Return (X, Y) of the center of cell containing provided text 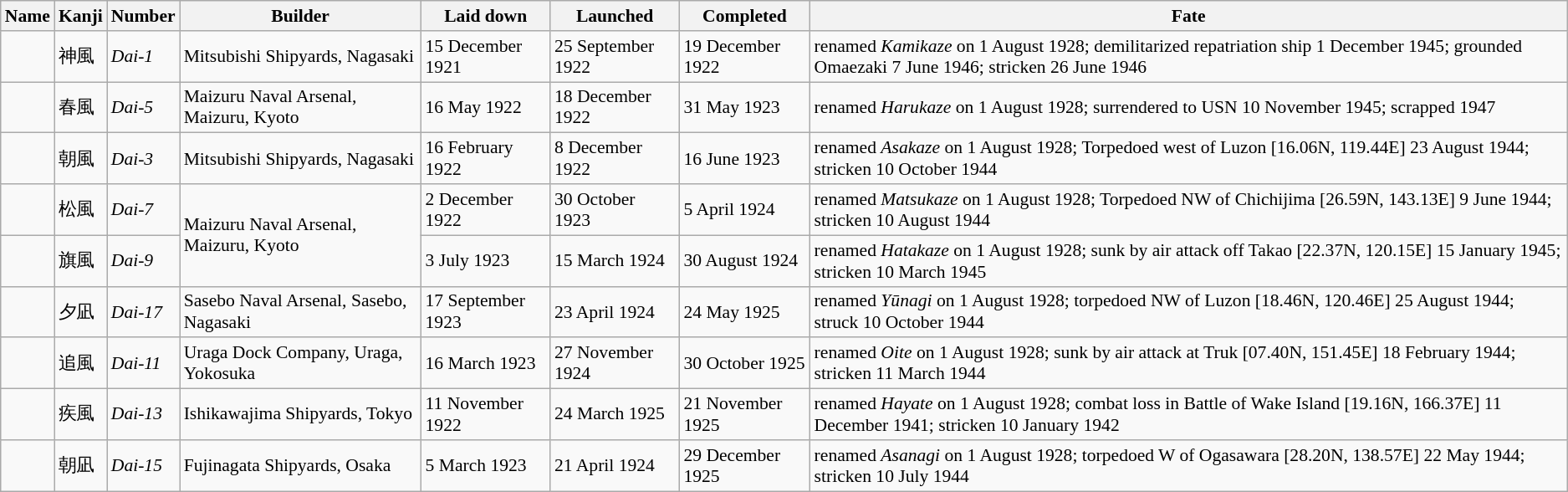
31 May 1923 (744, 107)
23 April 1924 (615, 311)
29 December 1925 (744, 465)
renamed Yūnagi on 1 August 1928; torpedoed NW of Luzon [18.46N, 120.46E] 25 August 1944; struck 10 October 1944 (1189, 311)
Dai-13 (144, 415)
16 February 1922 (486, 159)
朝風 (80, 159)
Launched (615, 16)
Dai-15 (144, 465)
renamed Harukaze on 1 August 1928; surrendered to USN 10 November 1945; scrapped 1947 (1189, 107)
Fujinagata Shipyards, Osaka (301, 465)
Builder (301, 16)
Dai-1 (144, 57)
15 March 1924 (615, 261)
25 September 1922 (615, 57)
renamed Asakaze on 1 August 1928; Torpedoed west of Luzon [16.06N, 119.44E] 23 August 1944; stricken 10 October 1944 (1189, 159)
Dai-5 (144, 107)
21 April 1924 (615, 465)
8 December 1922 (615, 159)
2 December 1922 (486, 209)
Dai-3 (144, 159)
30 October 1923 (615, 209)
Dai-7 (144, 209)
renamed Hayate on 1 August 1928; combat loss in Battle of Wake Island [19.16N, 166.37E] 11 December 1941; stricken 10 January 1942 (1189, 415)
Uraga Dock Company, Uraga, Yokosuka (301, 363)
追風 (80, 363)
Number (144, 16)
旗風 (80, 261)
疾風 (80, 415)
19 December 1922 (744, 57)
Dai-9 (144, 261)
17 September 1923 (486, 311)
Fate (1189, 16)
renamed Matsukaze on 1 August 1928; Torpedoed NW of Chichijima [26.59N, 143.13E] 9 June 1944; stricken 10 August 1944 (1189, 209)
renamed Oite on 1 August 1928; sunk by air attack at Truk [07.40N, 151.45E] 18 February 1944; stricken 11 March 1944 (1189, 363)
15 December 1921 (486, 57)
神風 (80, 57)
Laid down (486, 16)
松風 (80, 209)
3 July 1923 (486, 261)
5 March 1923 (486, 465)
Name (28, 16)
16 June 1923 (744, 159)
renamed Kamikaze on 1 August 1928; demilitarized repatriation ship 1 December 1945; grounded Omaezaki 7 June 1946; stricken 26 June 1946 (1189, 57)
24 May 1925 (744, 311)
30 October 1925 (744, 363)
Ishikawajima Shipyards, Tokyo (301, 415)
16 March 1923 (486, 363)
11 November 1922 (486, 415)
Kanji (80, 16)
夕凪 (80, 311)
Completed (744, 16)
春風 (80, 107)
16 May 1922 (486, 107)
renamed Hatakaze on 1 August 1928; sunk by air attack off Takao [22.37N, 120.15E] 15 January 1945; stricken 10 March 1945 (1189, 261)
27 November 1924 (615, 363)
21 November 1925 (744, 415)
30 August 1924 (744, 261)
朝凪 (80, 465)
5 April 1924 (744, 209)
renamed Asanagi on 1 August 1928; torpedoed W of Ogasawara [28.20N, 138.57E] 22 May 1944; stricken 10 July 1944 (1189, 465)
Dai-17 (144, 311)
Dai-11 (144, 363)
18 December 1922 (615, 107)
24 March 1925 (615, 415)
Sasebo Naval Arsenal, Sasebo, Nagasaki (301, 311)
